Provide the (x, y) coordinate of the cell's center where the given text is located.  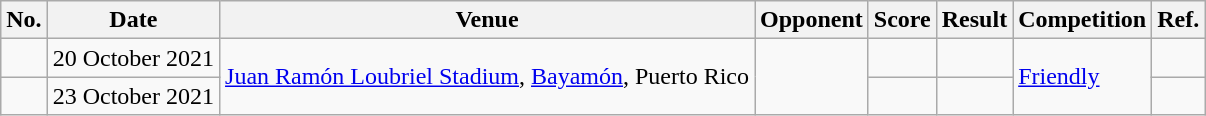
Venue (488, 20)
Ref. (1178, 20)
Juan Ramón Loubriel Stadium, Bayamón, Puerto Rico (488, 77)
Score (902, 20)
20 October 2021 (133, 58)
23 October 2021 (133, 96)
Friendly (1082, 77)
Competition (1082, 20)
Opponent (812, 20)
No. (24, 20)
Date (133, 20)
Result (974, 20)
